Return (x, y) of the center of cell containing provided text 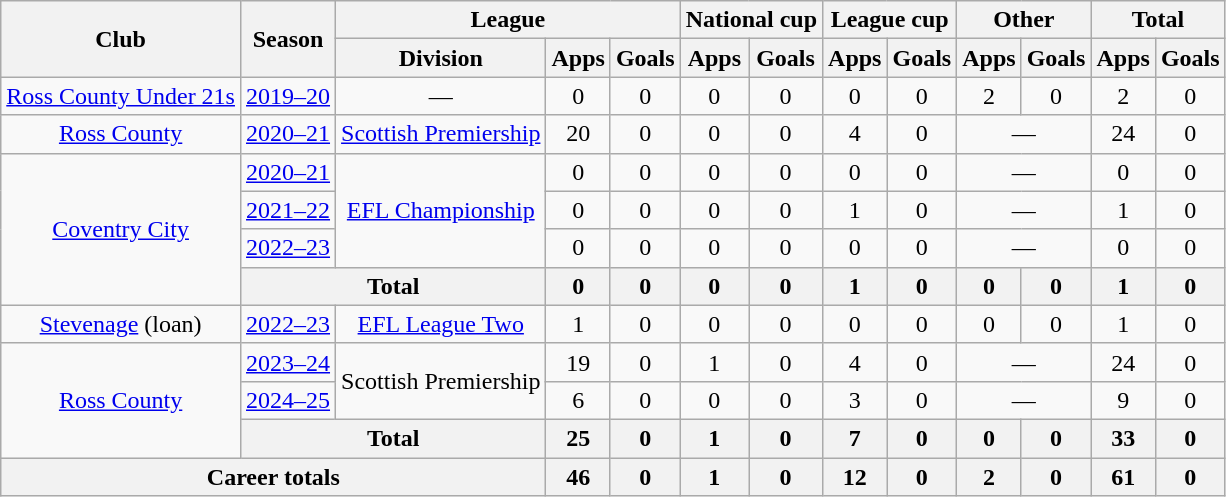
Division (441, 58)
Coventry City (121, 229)
National cup (751, 20)
Club (121, 39)
League cup (890, 20)
EFL League Two (441, 324)
19 (578, 362)
61 (1123, 477)
2019–20 (288, 96)
33 (1123, 438)
12 (855, 477)
Ross County Under 21s (121, 96)
3 (855, 400)
2024–25 (288, 400)
6 (578, 400)
League (508, 20)
9 (1123, 400)
Season (288, 39)
Other (1024, 20)
2021–22 (288, 210)
20 (578, 134)
2023–24 (288, 362)
25 (578, 438)
Stevenage (loan) (121, 324)
Career totals (274, 477)
46 (578, 477)
EFL Championship (441, 210)
7 (855, 438)
